From the cell containing the given text, extract its center point as [x, y] coordinate. 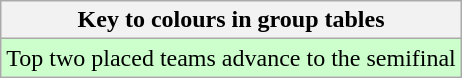
Key to colours in group tables [232, 20]
Top two placed teams advance to the semifinal [232, 58]
